Detect which cell encompasses the target text, then output its [x, y] center coordinate. 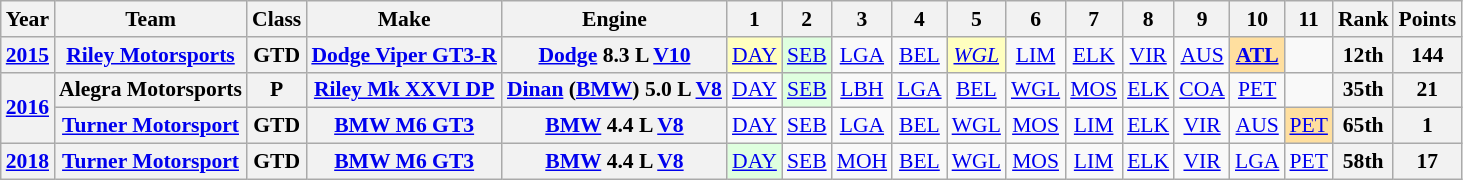
Riley Mk XXVI DP [404, 90]
LBH [862, 90]
P [276, 90]
Team [150, 19]
9 [1202, 19]
Points [1427, 19]
Engine [614, 19]
6 [1036, 19]
2016 [28, 108]
ATL [1257, 55]
12th [1364, 55]
4 [919, 19]
58th [1364, 162]
7 [1094, 19]
Make [404, 19]
Class [276, 19]
11 [1308, 19]
65th [1364, 126]
Riley Motorsports [150, 55]
MOH [862, 162]
Dinan (BMW) 5.0 L V8 [614, 90]
Rank [1364, 19]
2018 [28, 162]
Dodge 8.3 L V10 [614, 55]
10 [1257, 19]
Alegra Motorsports [150, 90]
Year [28, 19]
5 [976, 19]
8 [1148, 19]
3 [862, 19]
2 [807, 19]
COA [1202, 90]
17 [1427, 162]
35th [1364, 90]
144 [1427, 55]
21 [1427, 90]
2015 [28, 55]
Dodge Viper GT3-R [404, 55]
